Scan for the cell matching the given text and deliver its [x, y] coordinate at center. 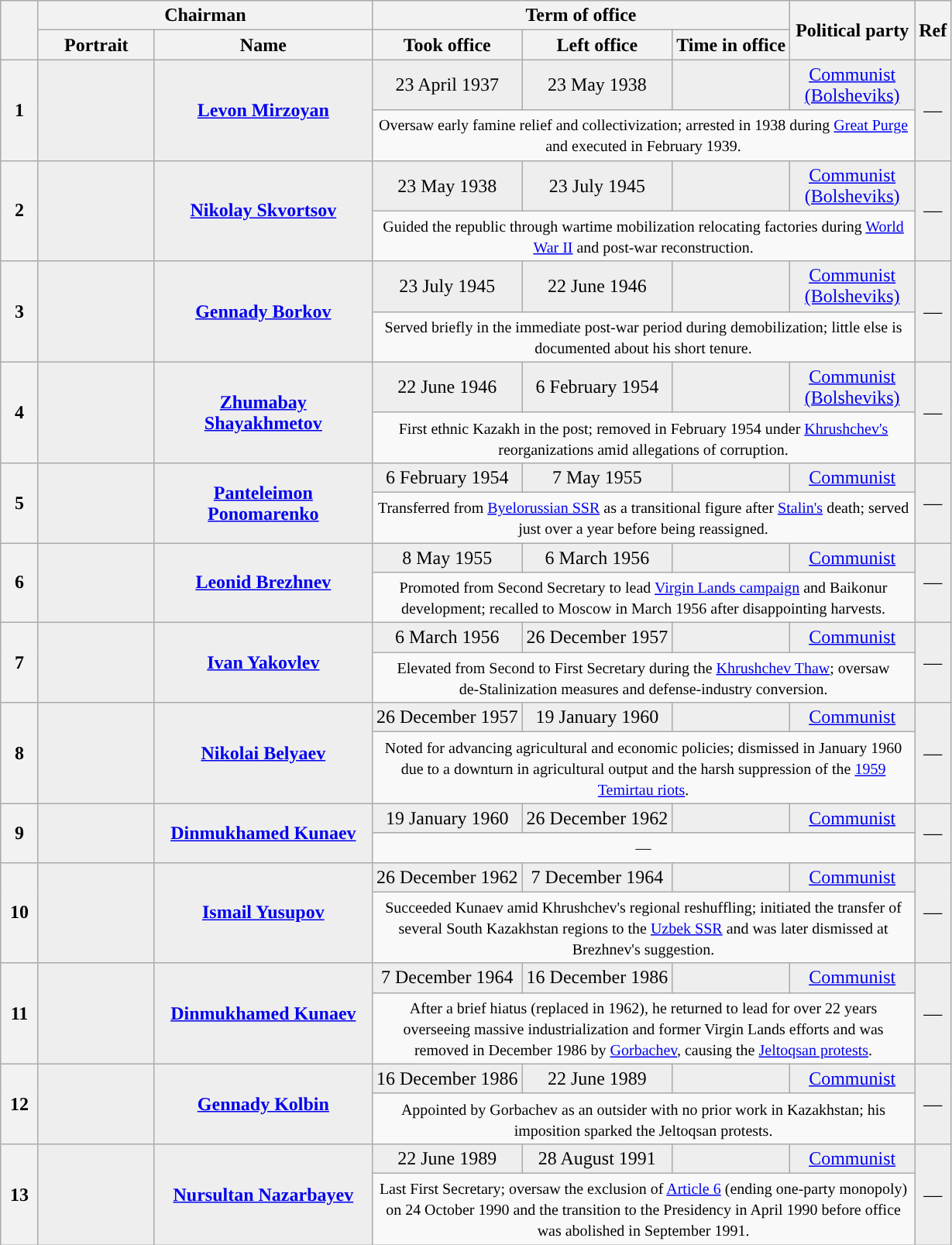
Left office [597, 45]
5 [20, 502]
Elevated from Second to First Secretary during the Khrushchev Thaw; oversaw de‑Stalinization measures and defense‑industry conversion. [643, 677]
3 [20, 311]
Term of office [581, 15]
Ismail Yusupov [263, 913]
9 [20, 833]
1 [20, 110]
Gennady Kolbin [263, 1103]
Served briefly in the immediate post‑war period during demobilization; little else is documented about his short tenure. [643, 336]
Transferred from Byelorussian SSR as a transitional figure after Stalin's death; served just over a year before being reassigned. [643, 518]
28 August 1991 [597, 1158]
Leonid Brezhnev [263, 583]
Zhumabay Shayakhmetov [263, 412]
First ethnic Kazakh in the post; removed in February 1954 under Khrushchev's reorganizations amid allegations of corruption. [643, 437]
10 [20, 913]
Promoted from Second Secretary to lead Virgin Lands campaign and Baikonur development; recalled to Moscow in March 1956 after disappointing harvests. [643, 598]
4 [20, 412]
Panteleimon Ponomarenko [263, 502]
Took office [447, 45]
Chairman [204, 15]
2 [20, 211]
Appointed by Gorbachev as an outsider with no prior work in Kazakhstan; his imposition sparked the Jeltoqsan protests. [643, 1119]
6 [20, 583]
7 May 1955 [597, 477]
8 [20, 753]
Oversaw early famine relief and collectivization; arrested in 1938 during Great Purge and executed in February 1939. [643, 135]
Ref [933, 30]
Gennady Borkov [263, 311]
Nursultan Nazarbayev [263, 1194]
11 [20, 1013]
13 [20, 1194]
Nikolay Skvortsov [263, 211]
Nikolai Belyaev [263, 753]
8 May 1955 [447, 557]
23 April 1937 [447, 85]
Levon Mirzoyan [263, 110]
7 [20, 663]
Time in office [731, 45]
Political party [852, 30]
Ivan Yakovlev [263, 663]
Name [263, 45]
Guided the republic through wartime mobilization relocating factories during World War II and post‑war reconstruction. [643, 236]
Portrait [96, 45]
12 [20, 1103]
